Locate the cell with the specified text and output its [x, y] center coordinate. 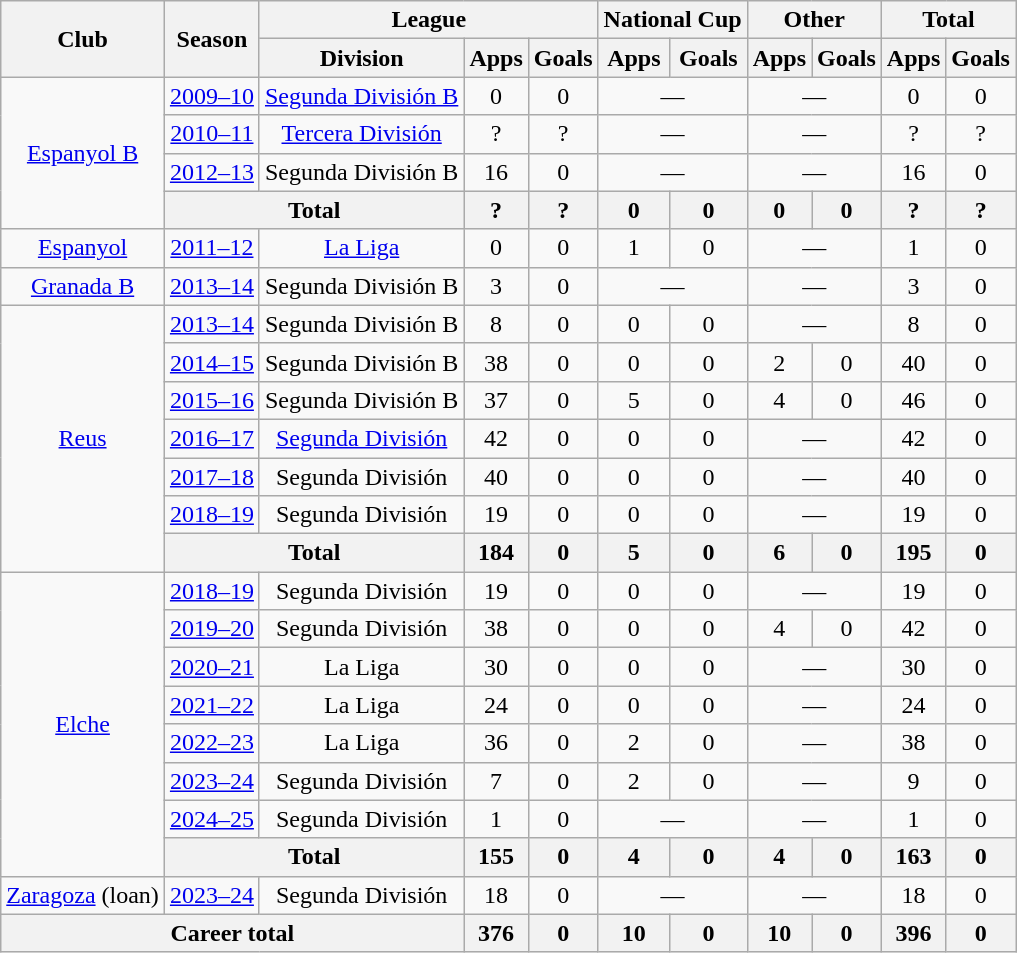
6 [779, 553]
2015–16 [212, 400]
195 [913, 553]
7 [496, 781]
163 [913, 857]
36 [496, 743]
2016–17 [212, 438]
376 [496, 933]
184 [496, 553]
396 [913, 933]
Season [212, 39]
46 [913, 400]
Espanyol B [83, 153]
2017–18 [212, 477]
National Cup [672, 20]
Tercera División [361, 134]
155 [496, 857]
Granada B [83, 286]
2024–25 [212, 819]
Zaragoza (loan) [83, 895]
Career total [232, 933]
Espanyol [83, 248]
2021–22 [212, 705]
2011–12 [212, 248]
League [428, 20]
Reus [83, 438]
9 [913, 781]
37 [496, 400]
2012–13 [212, 172]
Club [83, 39]
Elche [83, 724]
Other [814, 20]
2010–11 [212, 134]
Division [361, 58]
2009–10 [212, 96]
2020–21 [212, 667]
2019–20 [212, 629]
2022–23 [212, 743]
2014–15 [212, 362]
